Return [x, y] of the center of cell containing provided text 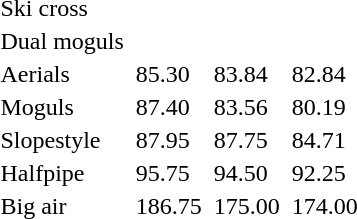
85.30 [168, 74]
87.95 [168, 140]
87.40 [168, 107]
87.75 [246, 140]
95.75 [168, 173]
83.84 [246, 74]
94.50 [246, 173]
83.56 [246, 107]
